Capture the cell that displays the provided text and extract its [X, Y] central coordinate. 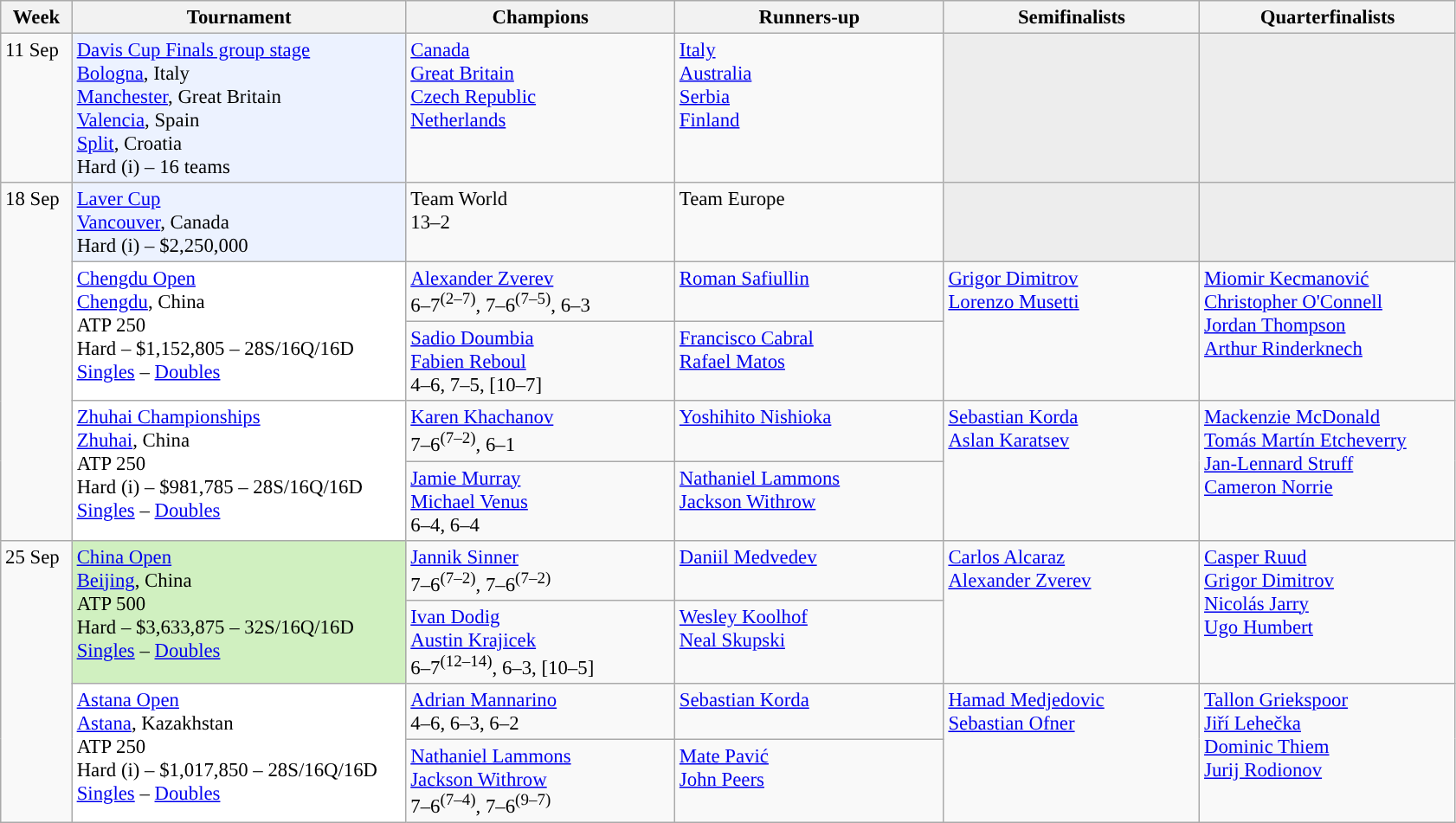
Karen Khachanov 7–6(7–2), 6–1 [540, 431]
Astana Open Astana, Kazakhstan ATP 250 Hard (i) – $1,017,850 – 28S/16Q/16D Singles – Doubles [239, 753]
Ivan Dodig Austin Krajicek 6–7(12–14), 6–3, [10–5] [540, 641]
Alexander Zverev6–7(2–7), 7–6(7–5), 6–3 [540, 293]
Runners-up [810, 17]
Davis Cup Finals group stage Bologna, Italy Manchester, Great Britain Valencia, Spain Split, Croatia Hard (i) – 16 teams [239, 109]
Quarterfinalists [1328, 17]
Yoshihito Nishioka [810, 431]
Carlos Alcaraz Alexander Zverev [1072, 611]
Tallon Griekspoor Jiří Lehečka Dominic Thiem Jurij Rodionov [1328, 753]
Casper Ruud Grigor Dimitrov Nicolás Jarry Ugo Humbert [1328, 611]
Chengdu OpenChengdu, ChinaATP 250 Hard – $1,152,805 – 28S/16Q/16D Singles – Doubles [239, 332]
18 Sep [36, 362]
Mackenzie McDonald Tomás Martín Etcheverry Jan-Lennard Struff Cameron Norrie [1328, 471]
Grigor Dimitrov Lorenzo Musetti [1072, 332]
Adrian Mannarino 4–6, 6–3, 6–2 [540, 711]
Tournament [239, 17]
Nathaniel Lammons Jackson Withrow [810, 501]
Nathaniel Lammons Jackson Withrow 7–6(7–4), 7–6(9–7) [540, 781]
25 Sep [36, 681]
Mate Pavić John Peers [810, 781]
Zhuhai ChampionshipsZhuhai, ChinaATP 250 Hard (i) – $981,785 – 28S/16Q/16D Singles – Doubles [239, 471]
Laver Cup Vancouver, Canada Hard (i) – $2,250,000 [239, 222]
Team Europe [810, 222]
Miomir Kecmanović Christopher O'Connell Jordan Thompson Arthur Rinderknech [1328, 332]
Italy Australia Serbia Finland [810, 109]
Team World 13–2 [540, 222]
Roman Safiullin [810, 293]
Sadio Doumbia Fabien Reboul 4–6, 7–5, [10–7] [540, 362]
China Open Beijing, China ATP 500 Hard – $3,633,875 – 32S/16Q/16D Singles – Doubles [239, 611]
Jannik Sinner 7–6(7–2), 7–6(7–2) [540, 569]
Jamie Murray Michael Venus 6–4, 6–4 [540, 501]
Wesley Koolhof Neal Skupski [810, 641]
Francisco Cabral Rafael Matos [810, 362]
Hamad Medjedovic Sebastian Ofner [1072, 753]
Semifinalists [1072, 17]
Week [36, 17]
Daniil Medvedev [810, 569]
Champions [540, 17]
Sebastian Korda Aslan Karatsev [1072, 471]
Canada Great Britain Czech Republic Netherlands [540, 109]
Sebastian Korda [810, 711]
11 Sep [36, 109]
